Find where the given text appears and provide that cell's center as [X, Y] coordinate. 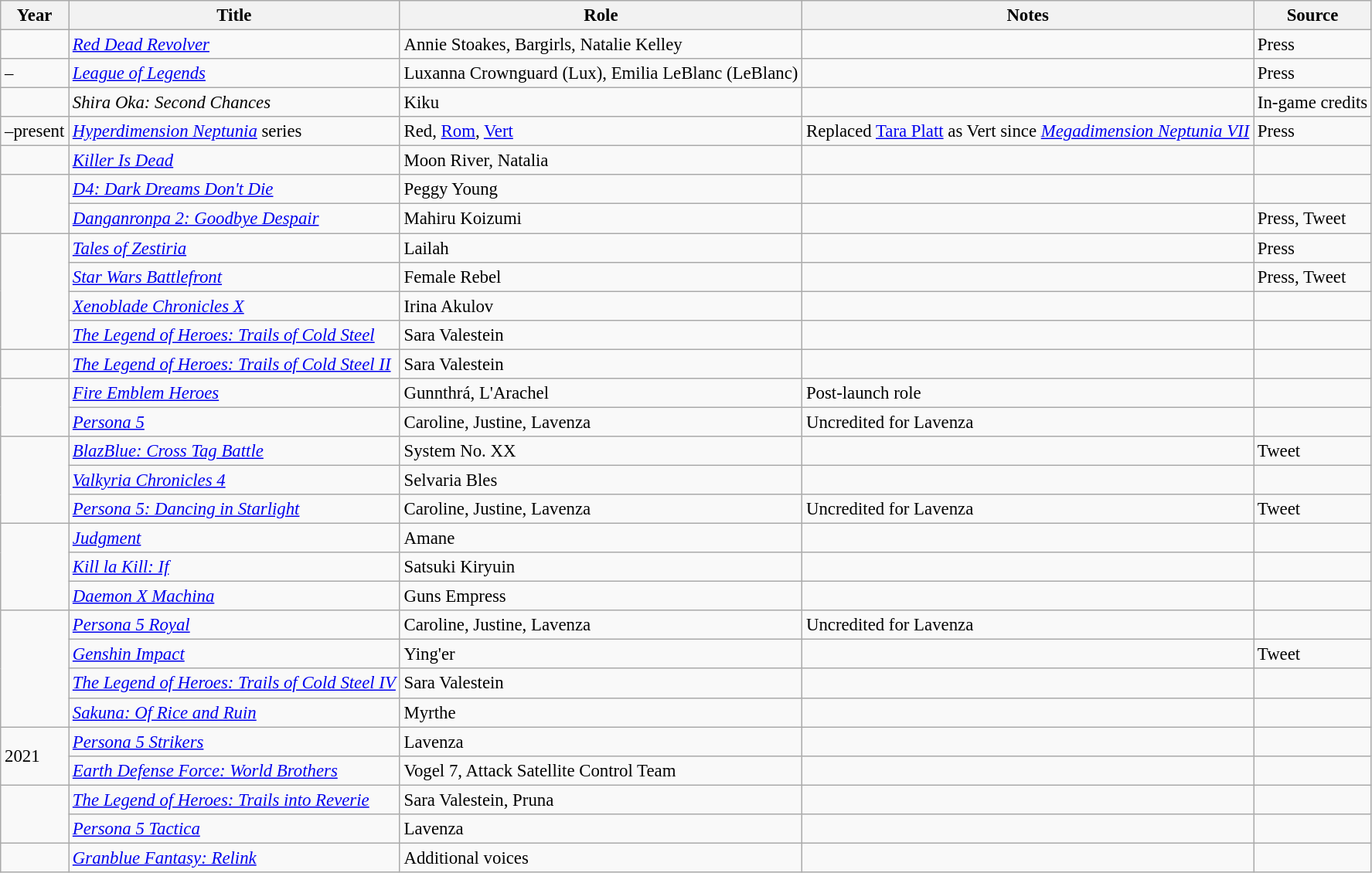
Red Dead Revolver [235, 45]
Persona 5: Dancing in Starlight [235, 509]
Gunnthrá, L'Arachel [601, 393]
Mahiru Koizumi [601, 219]
Tales of Zestiria [235, 248]
Red, Rom, Vert [601, 131]
Daemon X Machina [235, 596]
Vogel 7, Attack Satellite Control Team [601, 770]
Role [601, 15]
Kiku [601, 103]
Moon River, Natalia [601, 161]
Sara Valestein, Pruna [601, 800]
Lailah [601, 248]
Star Wars Battlefront [235, 277]
Post-launch role [1028, 393]
Persona 5 Strikers [235, 742]
Title [235, 15]
The Legend of Heroes: Trails of Cold Steel [235, 335]
Persona 5 [235, 422]
Irina Akulov [601, 306]
Myrthe [601, 712]
Persona 5 Royal [235, 625]
Satsuki Kiryuin [601, 567]
Luxanna Crownguard (Lux), Emilia LeBlanc (LeBlanc) [601, 73]
Danganronpa 2: Goodbye Despair [235, 219]
BlazBlue: Cross Tag Battle [235, 451]
Persona 5 Tactica [235, 829]
System No. XX [601, 451]
Kill la Kill: If [235, 567]
Guns Empress [601, 596]
Amane [601, 538]
Sakuna: Of Rice and Ruin [235, 712]
Year [35, 15]
Xenoblade Chronicles X [235, 306]
Selvaria Bles [601, 480]
In-game credits [1312, 103]
Female Rebel [601, 277]
League of Legends [235, 73]
Replaced Tara Platt as Vert since Megadimension Neptunia VII [1028, 131]
Additional voices [601, 858]
2021 [35, 756]
Hyperdimension Neptunia series [235, 131]
Peggy Young [601, 189]
Annie Stoakes, Bargirls, Natalie Kelley [601, 45]
The Legend of Heroes: Trails of Cold Steel IV [235, 684]
Granblue Fantasy: Relink [235, 858]
Killer Is Dead [235, 161]
–present [35, 131]
The Legend of Heroes: Trails of Cold Steel II [235, 364]
Shira Oka: Second Chances [235, 103]
Earth Defense Force: World Brothers [235, 770]
Notes [1028, 15]
Genshin Impact [235, 654]
– [35, 73]
Source [1312, 15]
D4: Dark Dreams Don't Die [235, 189]
Valkyria Chronicles 4 [235, 480]
Ying'er [601, 654]
The Legend of Heroes: Trails into Reverie [235, 800]
Fire Emblem Heroes [235, 393]
Judgment [235, 538]
